Find where the given text appears and provide that cell's center as (X, Y) coordinate. 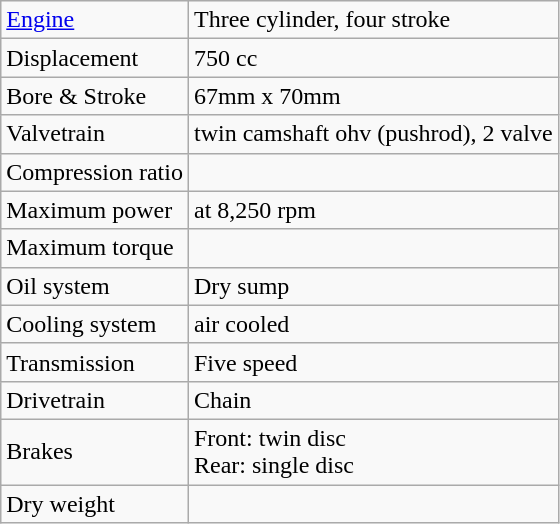
Engine (95, 20)
Bore & Stroke (95, 96)
Transmission (95, 362)
67mm x 70mm (373, 96)
750 cc (373, 58)
Valvetrain (95, 134)
Dry sump (373, 286)
Drivetrain (95, 400)
Front: twin discRear: single disc (373, 452)
twin camshaft ohv (pushrod), 2 valve (373, 134)
Oil system (95, 286)
air cooled (373, 324)
Three cylinder, four stroke (373, 20)
Maximum torque (95, 248)
Compression ratio (95, 172)
Five speed (373, 362)
Brakes (95, 452)
Dry weight (95, 503)
Cooling system (95, 324)
Maximum power (95, 210)
Displacement (95, 58)
at 8,250 rpm (373, 210)
Chain (373, 400)
